Locate the cell with the specified text and output its (x, y) center coordinate. 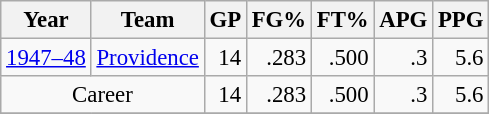
Year (46, 20)
Team (148, 20)
PPG (461, 20)
Career (102, 95)
APG (404, 20)
FT% (342, 20)
FG% (278, 20)
1947–48 (46, 58)
GP (225, 20)
Providence (148, 58)
